For the text-containing cell, return its midpoint in (x, y) coordinate format. 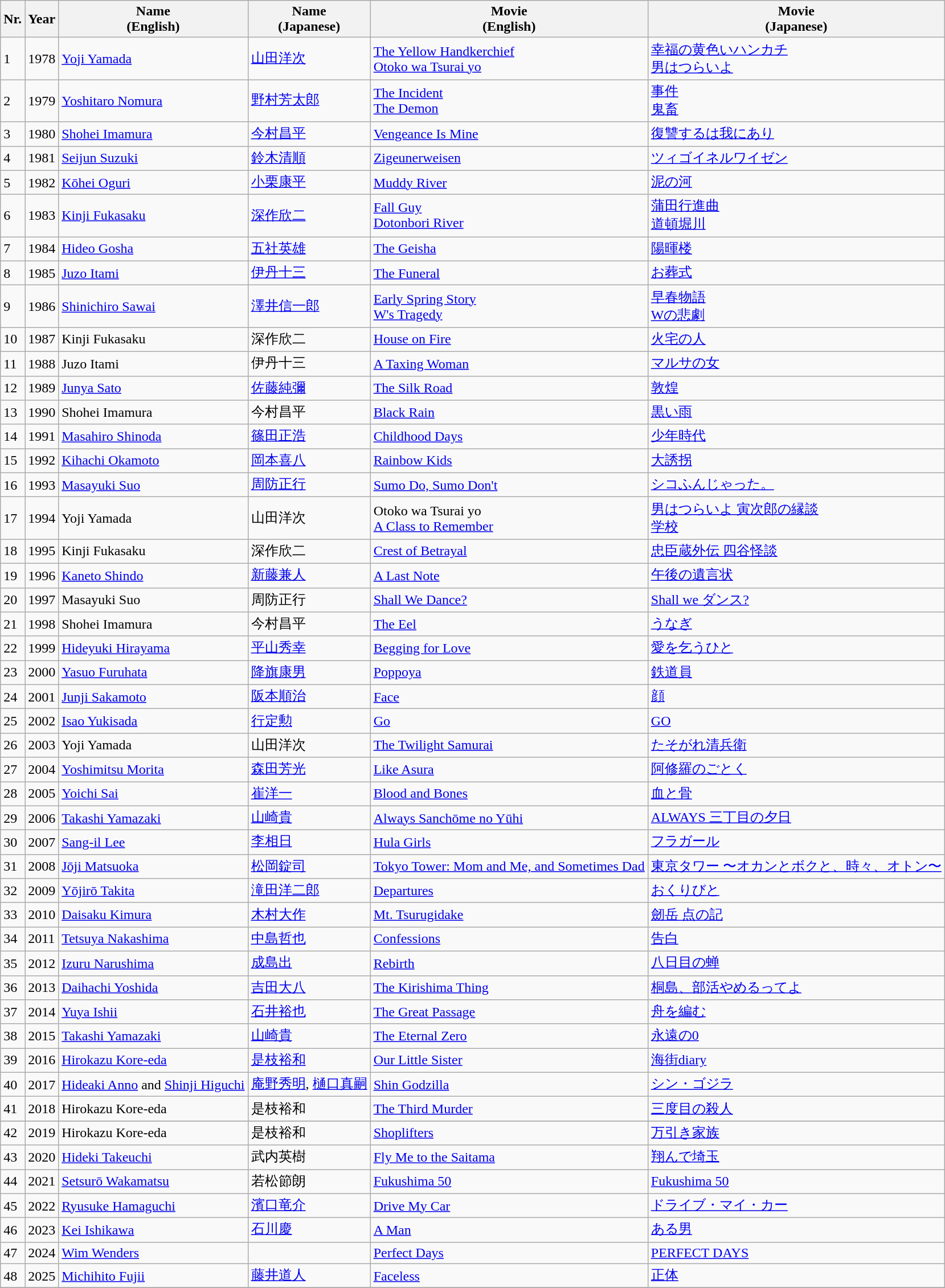
Always Sanchōme no Yūhi (509, 818)
Begging for Love (509, 648)
たそがれ清兵衛 (796, 745)
42 (13, 1133)
Poppoya (509, 673)
The Third Murder (509, 1109)
45 (13, 1206)
The Twilight Samurai (509, 745)
2000 (42, 673)
1992 (42, 461)
Seijun Suzuki (153, 158)
Fall GuyDotonbori River (509, 216)
阿修羅のごとく (796, 770)
8 (13, 273)
崔洋一 (309, 794)
1981 (42, 158)
岡本喜八 (309, 461)
21 (13, 624)
4 (13, 158)
おくりびと (796, 891)
Otoko wa Tsurai yoA Class to Remember (509, 518)
Sang-il Lee (153, 843)
28 (13, 794)
ドライブ・マイ・カー (796, 1206)
Blood and Bones (509, 794)
幸福の黄色いハンカチ男はつらいよ (796, 59)
Drive My Car (509, 1206)
うなぎ (796, 624)
Like Asura (509, 770)
東京タワー 〜オカンとボクと、時々、オトン〜 (796, 867)
1990 (42, 412)
Movie(English) (509, 19)
The Great Passage (509, 1012)
行定勲 (309, 721)
2003 (42, 745)
愛を乞うひと (796, 648)
Year (42, 19)
1986 (42, 306)
43 (13, 1157)
Perfect Days (509, 1253)
31 (13, 867)
シコふんじゃった。 (796, 485)
Mt. Tsurugidake (509, 914)
27 (13, 770)
1978 (42, 59)
5 (13, 182)
Faceless (509, 1275)
吉田大八 (309, 987)
蒲田行進曲道頓堀川 (796, 216)
1997 (42, 600)
Hideyuki Hirayama (153, 648)
復讐するは我にあり (796, 134)
Masahiro Shinoda (153, 436)
Yoichi Sai (153, 794)
Early Spring StoryW's Tragedy (509, 306)
2025 (42, 1275)
庵野秀明, 樋口真嗣 (309, 1084)
Name(English) (153, 19)
24 (13, 697)
Face (509, 697)
1993 (42, 485)
47 (13, 1253)
成島出 (309, 963)
午後の遺言状 (796, 575)
武内英樹 (309, 1157)
35 (13, 963)
1991 (42, 436)
PERFECT DAYS (796, 1253)
The Funeral (509, 273)
フラガール (796, 843)
Tetsuya Nakashima (153, 940)
6 (13, 216)
2004 (42, 770)
2015 (42, 1036)
2005 (42, 794)
永遠の0 (796, 1036)
46 (13, 1230)
38 (13, 1036)
森田芳光 (309, 770)
Tokyo Tower: Mom and Me, and Sometimes Dad (509, 867)
阪本順治 (309, 697)
1 (13, 59)
1998 (42, 624)
鉄道員 (796, 673)
Name(Japanese) (309, 19)
The Eternal Zero (509, 1036)
A Man (509, 1230)
Setsurō Wakamatsu (153, 1182)
41 (13, 1109)
顔 (796, 697)
2024 (42, 1253)
桐島、部活やめるってよ (796, 987)
Kōhei Oguri (153, 182)
松岡錠司 (309, 867)
29 (13, 818)
平山秀幸 (309, 648)
Michihito Fujii (153, 1275)
30 (13, 843)
澤井信一郎 (309, 306)
The Yellow HandkerchiefOtoko wa Tsurai yo (509, 59)
鈴木清順 (309, 158)
The Eel (509, 624)
1988 (42, 363)
黒い雨 (796, 412)
告白 (796, 940)
小栗康平 (309, 182)
Rainbow Kids (509, 461)
三度目の殺人 (796, 1109)
1980 (42, 134)
お葬式 (796, 273)
血と骨 (796, 794)
2001 (42, 697)
1985 (42, 273)
1982 (42, 182)
2009 (42, 891)
敦煌 (796, 388)
2022 (42, 1206)
15 (13, 461)
Kei Ishikawa (153, 1230)
濱口竜介 (309, 1206)
2012 (42, 963)
2016 (42, 1060)
44 (13, 1182)
Isao Yukisada (153, 721)
The IncidentThe Demon (509, 101)
Shall We Dance? (509, 600)
2019 (42, 1133)
25 (13, 721)
1984 (42, 249)
Childhood Days (509, 436)
26 (13, 745)
23 (13, 673)
少年時代 (796, 436)
Shin Godzilla (509, 1084)
10 (13, 339)
3 (13, 134)
八日目の蝉 (796, 963)
2 (13, 101)
Hideaki Anno and Shinji Higuchi (153, 1084)
万引き家族 (796, 1133)
滝田洋二郎 (309, 891)
Yoshitaro Nomura (153, 101)
2021 (42, 1182)
藤井道人 (309, 1275)
13 (13, 412)
11 (13, 363)
Junya Sato (153, 388)
Yōjirō Takita (153, 891)
Hideo Gosha (153, 249)
Junji Sakamoto (153, 697)
男はつらいよ 寅次郎の縁談学校 (796, 518)
早春物語Wの悲劇 (796, 306)
石井裕也 (309, 1012)
20 (13, 600)
9 (13, 306)
48 (13, 1275)
The Kirishima Thing (509, 987)
佐藤純彌 (309, 388)
Rebirth (509, 963)
17 (13, 518)
2014 (42, 1012)
39 (13, 1060)
Shinichiro Sawai (153, 306)
Izuru Narushima (153, 963)
Go (509, 721)
Our Little Sister (509, 1060)
2010 (42, 914)
Muddy River (509, 182)
Crest of Betrayal (509, 551)
Fly Me to the Saitama (509, 1157)
Vengeance Is Mine (509, 134)
GO (796, 721)
Hula Girls (509, 843)
16 (13, 485)
忠臣蔵外伝 四谷怪談 (796, 551)
正体 (796, 1275)
14 (13, 436)
2011 (42, 940)
Shall we ダンス? (796, 600)
事件鬼畜 (796, 101)
Kaneto Shindo (153, 575)
19 (13, 575)
1989 (42, 388)
1996 (42, 575)
18 (13, 551)
若松節朗 (309, 1182)
36 (13, 987)
House on Fire (509, 339)
Yasuo Furuhata (153, 673)
李相日 (309, 843)
Daisaku Kimura (153, 914)
ツィゴイネルワイゼン (796, 158)
Zigeunerweisen (509, 158)
火宅の人 (796, 339)
The Geisha (509, 249)
The Silk Road (509, 388)
1979 (42, 101)
ある男 (796, 1230)
33 (13, 914)
37 (13, 1012)
7 (13, 249)
陽暉楼 (796, 249)
2018 (42, 1109)
40 (13, 1084)
1999 (42, 648)
A Last Note (509, 575)
Sumo Do, Sumo Don't (509, 485)
Confessions (509, 940)
1994 (42, 518)
Movie(Japanese) (796, 19)
Jōji Matsuoka (153, 867)
2002 (42, 721)
マルサの女 (796, 363)
22 (13, 648)
劒岳 点の記 (796, 914)
篠田正浩 (309, 436)
木村大作 (309, 914)
32 (13, 891)
2023 (42, 1230)
A Taxing Woman (509, 363)
中島哲也 (309, 940)
大誘拐 (796, 461)
Ryusuke Hamaguchi (153, 1206)
1983 (42, 216)
翔んで埼玉 (796, 1157)
Wim Wenders (153, 1253)
Departures (509, 891)
Kihachi Okamoto (153, 461)
2006 (42, 818)
1995 (42, 551)
野村芳太郎 (309, 101)
泥の河 (796, 182)
石川慶 (309, 1230)
五社英雄 (309, 249)
2008 (42, 867)
34 (13, 940)
Shoplifters (509, 1133)
Yoshimitsu Morita (153, 770)
2020 (42, 1157)
Hideki Takeuchi (153, 1157)
2017 (42, 1084)
舟を編む (796, 1012)
12 (13, 388)
Black Rain (509, 412)
海街diary (796, 1060)
新藤兼人 (309, 575)
ALWAYS 三丁目の夕日 (796, 818)
降旗康男 (309, 673)
1987 (42, 339)
Daihachi Yoshida (153, 987)
Yuya Ishii (153, 1012)
Nr. (13, 19)
2013 (42, 987)
シン・ゴジラ (796, 1084)
2007 (42, 843)
